Find where the given text appears and provide that cell's center as [X, Y] coordinate. 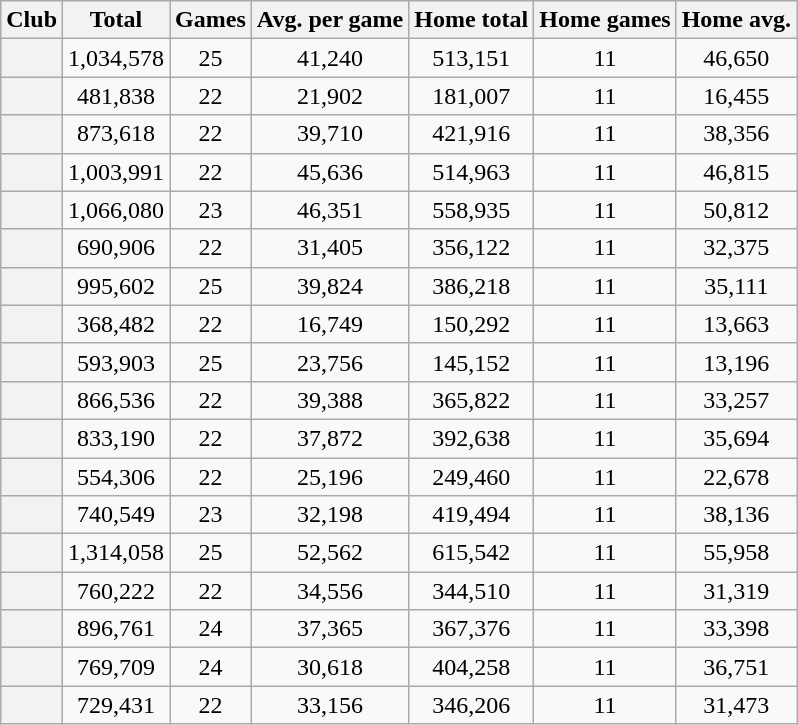
249,460 [472, 477]
55,958 [736, 553]
365,822 [472, 400]
31,405 [330, 248]
Avg. per game [330, 20]
35,694 [736, 438]
356,122 [472, 248]
46,351 [330, 210]
32,375 [736, 248]
419,494 [472, 515]
Home avg. [736, 20]
Club [32, 20]
833,190 [116, 438]
39,710 [330, 134]
38,356 [736, 134]
866,536 [116, 400]
13,196 [736, 362]
1,314,058 [116, 553]
150,292 [472, 324]
729,431 [116, 705]
22,678 [736, 477]
404,258 [472, 667]
481,838 [116, 96]
346,206 [472, 705]
392,638 [472, 438]
37,872 [330, 438]
145,152 [472, 362]
873,618 [116, 134]
896,761 [116, 629]
33,257 [736, 400]
593,903 [116, 362]
1,066,080 [116, 210]
21,902 [330, 96]
33,398 [736, 629]
16,455 [736, 96]
35,111 [736, 286]
769,709 [116, 667]
367,376 [472, 629]
13,663 [736, 324]
344,510 [472, 591]
45,636 [330, 172]
386,218 [472, 286]
Total [116, 20]
Home total [472, 20]
740,549 [116, 515]
421,916 [472, 134]
39,824 [330, 286]
46,815 [736, 172]
41,240 [330, 58]
32,198 [330, 515]
760,222 [116, 591]
Games [211, 20]
1,003,991 [116, 172]
46,650 [736, 58]
558,935 [472, 210]
38,136 [736, 515]
16,749 [330, 324]
34,556 [330, 591]
615,542 [472, 553]
514,963 [472, 172]
39,388 [330, 400]
33,156 [330, 705]
25,196 [330, 477]
31,319 [736, 591]
690,906 [116, 248]
50,812 [736, 210]
1,034,578 [116, 58]
37,365 [330, 629]
30,618 [330, 667]
36,751 [736, 667]
Home games [605, 20]
181,007 [472, 96]
52,562 [330, 553]
513,151 [472, 58]
995,602 [116, 286]
31,473 [736, 705]
368,482 [116, 324]
554,306 [116, 477]
23,756 [330, 362]
